Capture the cell that displays the provided text and extract its [x, y] central coordinate. 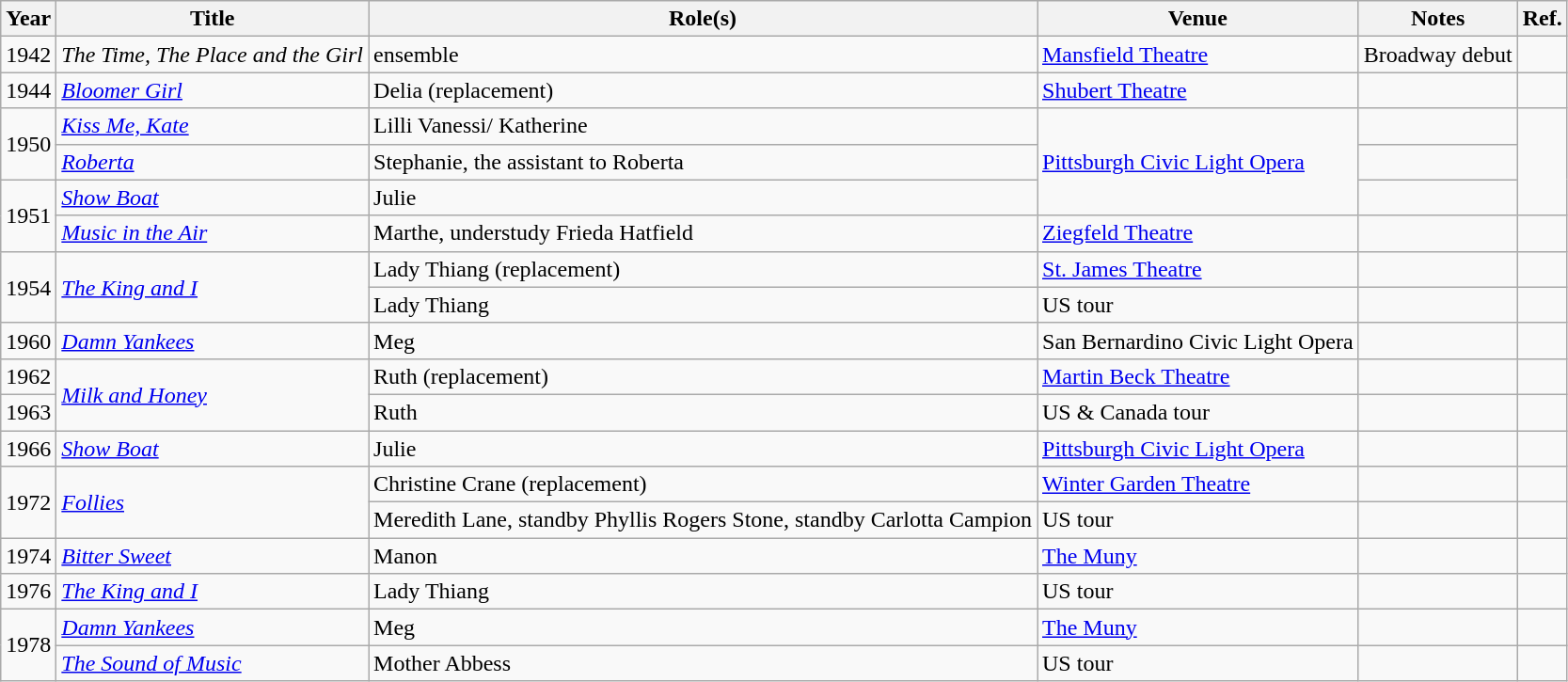
Winter Garden Theatre [1197, 484]
Role(s) [704, 19]
1950 [28, 144]
1954 [28, 287]
Notes [1437, 19]
1960 [28, 341]
Ruth [704, 412]
Martin Beck Theatre [1197, 376]
1944 [28, 90]
Marthe, understudy Frieda Hatfield [704, 233]
ensemble [704, 55]
1962 [28, 376]
1963 [28, 412]
Christine Crane (replacement) [704, 484]
San Bernardino Civic Light Opera [1197, 341]
Manon [704, 556]
Ziegfeld Theatre [1197, 233]
Follies [213, 502]
1978 [28, 645]
The Time, The Place and the Girl [213, 55]
1974 [28, 556]
Title [213, 19]
US & Canada tour [1197, 412]
Kiss Me, Kate [213, 126]
Mansfield Theatre [1197, 55]
Meredith Lane, standby Phyllis Rogers Stone, standby Carlotta Campion [704, 520]
St. James Theatre [1197, 269]
Venue [1197, 19]
Bitter Sweet [213, 556]
Bloomer Girl [213, 90]
Milk and Honey [213, 394]
Ref. [1543, 19]
1942 [28, 55]
Lilli Vanessi/ Katherine [704, 126]
Roberta [213, 162]
Ruth (replacement) [704, 376]
Shubert Theatre [1197, 90]
Delia (replacement) [704, 90]
Broadway debut [1437, 55]
Year [28, 19]
Stephanie, the assistant to Roberta [704, 162]
Music in the Air [213, 233]
1972 [28, 502]
Lady Thiang (replacement) [704, 269]
1976 [28, 592]
The Sound of Music [213, 663]
1951 [28, 215]
1966 [28, 449]
Mother Abbess [704, 663]
